Identify which cell holds the provided text, then report its (X, Y) central coordinate. 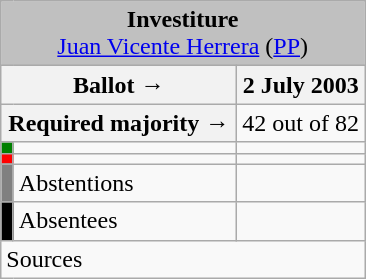
InvestitureJuan Vicente Herrera (PP) (183, 34)
Abstentions (125, 183)
42 out of 82 (301, 123)
2 July 2003 (301, 85)
Required majority → (119, 123)
Ballot → (119, 85)
Absentees (125, 221)
Sources (183, 259)
